Output the (X, Y) coordinate of the center of the cell containing the given text.  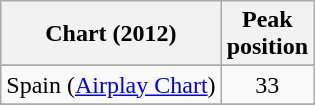
Peakposition (267, 34)
Spain (Airplay Chart) (111, 85)
33 (267, 85)
Chart (2012) (111, 34)
